Capture the cell that displays the provided text and extract its (x, y) central coordinate. 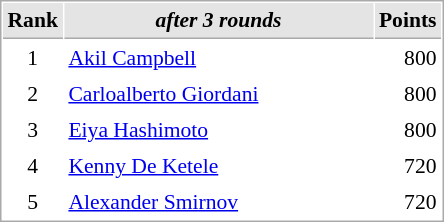
5 (32, 201)
4 (32, 165)
Eiya Hashimoto (218, 129)
Kenny De Ketele (218, 165)
Carloalberto Giordani (218, 93)
3 (32, 129)
Akil Campbell (218, 57)
Rank (32, 21)
2 (32, 93)
after 3 rounds (218, 21)
Points (408, 21)
1 (32, 57)
Alexander Smirnov (218, 201)
